For the text-containing cell, return its midpoint in (x, y) coordinate format. 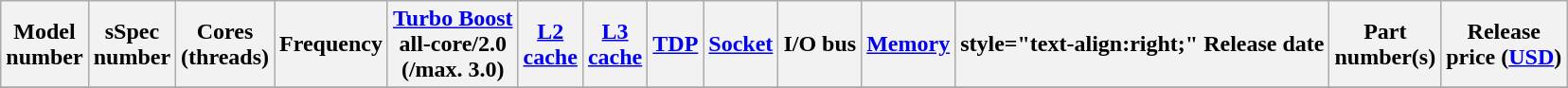
sSpecnumber (132, 44)
Modelnumber (45, 44)
Socket (740, 44)
I/O bus (820, 44)
Releaseprice (USD) (1504, 44)
Memory (909, 44)
Frequency (331, 44)
Turbo Boostall-core/2.0(/max. 3.0) (453, 44)
L3cache (615, 44)
TDP (676, 44)
L2cache (550, 44)
Partnumber(s) (1385, 44)
style="text-align:right;" Release date (1142, 44)
Cores(threads) (225, 44)
